Find where the given text appears and provide that cell's center as [X, Y] coordinate. 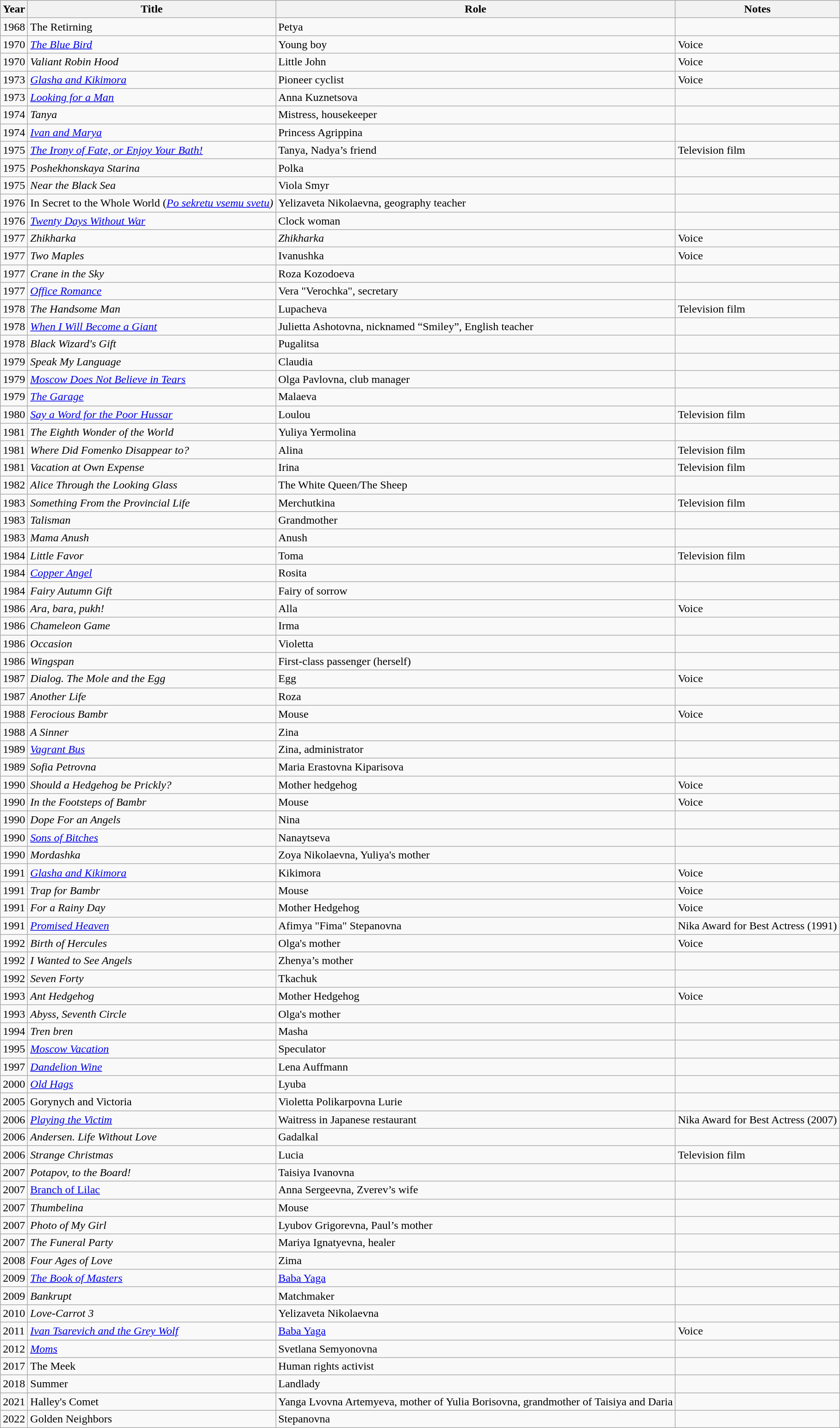
Lucia [476, 1155]
Landlady [476, 1384]
Office Romance [152, 291]
Two Maples [152, 256]
Merchutkina [476, 502]
Playing the Victim [152, 1120]
Masha [476, 1031]
Trap for Bambr [152, 890]
Halley's Comet [152, 1402]
Black Wizard's Gift [152, 344]
Photo of My Girl [152, 1225]
Kikimora [476, 873]
Maria Erastovna Kiparisova [476, 767]
Toma [476, 556]
Pioneer cyclist [476, 80]
The Irony of Fate, or Enjoy Your Bath! [152, 150]
Alla [476, 608]
Moscow Vacation [152, 1049]
Alice Through the Looking Glass [152, 485]
Branch of Lilac [152, 1190]
Polka [476, 168]
Petya [476, 27]
Irina [476, 467]
Four Ages of Love [152, 1260]
Where Did Fomenko Disappear to? [152, 450]
Near the Black Sea [152, 185]
Love-Carrot 3 [152, 1313]
Ivan and Marya [152, 132]
Tanya [152, 115]
Moms [152, 1349]
Strange Christmas [152, 1155]
Little John [476, 62]
The White Queen/The Sheep [476, 485]
Anna Kuznetsova [476, 97]
The Eighth Wonder of the World [152, 432]
First-class passenger (herself) [476, 661]
Abyss, Seventh Circle [152, 1014]
Nanaytseva [476, 838]
Bankrupt [152, 1296]
Gadalkal [476, 1137]
Zima [476, 1260]
Gorynych and Victoria [152, 1102]
2012 [14, 1349]
Roza Kozodoeva [476, 274]
Lyuba [476, 1084]
Mama Anush [152, 538]
When I Will Become a Giant [152, 326]
Yuliya Yermolina [476, 432]
Zina [476, 732]
Mariya Ignatyevna, healer [476, 1243]
Notes [757, 9]
Yelizaveta Nikolaevna, geography teacher [476, 203]
Zina, administrator [476, 749]
Egg [476, 679]
Viola Smyr [476, 185]
Little Favor [152, 556]
Violetta [476, 644]
Vera "Verochka", secretary [476, 291]
Tren bren [152, 1031]
Roza [476, 696]
Twenty Days Without War [152, 221]
1997 [14, 1066]
2021 [14, 1402]
Ara, bara, pukh! [152, 608]
Say a Word for the Poor Hussar [152, 414]
Ivan Tsarevich and the Grey Wolf [152, 1331]
Valiant Robin Hood [152, 62]
Role [476, 9]
Seven Forty [152, 978]
2000 [14, 1084]
For a Rainy Day [152, 908]
Lupacheva [476, 309]
Human rights activist [476, 1366]
Chameleon Game [152, 626]
Zoya Nikolaevna, Yuliya's mother [476, 855]
Dialog. The Mole and the Egg [152, 679]
The Garage [152, 397]
1995 [14, 1049]
Poshekhonskaya Starina [152, 168]
The Retirning [152, 27]
Rosita [476, 573]
Violetta Polikarpovna Lurie [476, 1102]
Waitress in Japanese restaurant [476, 1120]
Vagrant Bus [152, 749]
Speak My Language [152, 362]
Yelizaveta Nikolaevna [476, 1313]
Lena Auffmann [476, 1066]
1968 [14, 27]
2011 [14, 1331]
2005 [14, 1102]
Crane in the Sky [152, 274]
Looking for a Man [152, 97]
The Blue Bird [152, 44]
Old Hags [152, 1084]
In the Footsteps of Bambr [152, 802]
Young boy [476, 44]
Nika Award for Best Actress (1991) [757, 926]
Zhenya’s mother [476, 961]
Year [14, 9]
Matchmaker [476, 1296]
Yanga Lvovna Artemyeva, mother of Yulia Borisovna, grandmother of Taisiya and Daria [476, 1402]
Mordashka [152, 855]
Summer [152, 1384]
Ferocious Bambr [152, 714]
Nika Award for Best Actress (2007) [757, 1120]
1980 [14, 414]
Dandelion Wine [152, 1066]
Svetlana Semyonovna [476, 1349]
Fairy Autumn Gift [152, 591]
Birth of Hercules [152, 943]
Anush [476, 538]
Moscow Does Not Believe in Tears [152, 379]
Should a Hedgehog be Prickly? [152, 785]
Loulou [476, 414]
Sofia Petrovna [152, 767]
Clock woman [476, 221]
I Wanted to See Angels [152, 961]
1982 [14, 485]
Vacation at Own Expense [152, 467]
Thumbelina [152, 1208]
Ant Hedgehog [152, 996]
2008 [14, 1260]
Stepanovna [476, 1419]
Alina [476, 450]
Malaeva [476, 397]
Julietta Ashotovna, nicknamed “Smiley”, English teacher [476, 326]
Talisman [152, 520]
Irma [476, 626]
Anna Sergeevna, Zverev’s wife [476, 1190]
The Funeral Party [152, 1243]
Tkachuk [476, 978]
2017 [14, 1366]
Taisiya Ivanovna [476, 1172]
Nina [476, 820]
Lyubov Grigorevna, Paul’s mother [476, 1225]
The Book of Masters [152, 1278]
2010 [14, 1313]
2022 [14, 1419]
Olga Pavlovna, club manager [476, 379]
In Secret to the Whole World (Po sekretu vsemu svetu) [152, 203]
The Handsome Man [152, 309]
Golden Neighbors [152, 1419]
Mistress, housekeeper [476, 115]
Occasion [152, 644]
Afimya "Fima" Stepanovna [476, 926]
Dope For an Angels [152, 820]
Wingspan [152, 661]
Potapov, to the Board! [152, 1172]
Something From the Provincial Life [152, 502]
Fairy of sorrow [476, 591]
Copper Angel [152, 573]
Tanya, Nadya’s friend [476, 150]
1994 [14, 1031]
A Sinner [152, 732]
The Meek [152, 1366]
Another Life [152, 696]
Sons of Bitches [152, 838]
Ivanushka [476, 256]
Mother hedgehog [476, 785]
2018 [14, 1384]
Princess Agrippina [476, 132]
Pugalitsa [476, 344]
Title [152, 9]
Claudia [476, 362]
Promised Heaven [152, 926]
Speculator [476, 1049]
Grandmother [476, 520]
Andersen. Life Without Love [152, 1137]
